Scan for the cell matching the given text and deliver its [X, Y] coordinate at center. 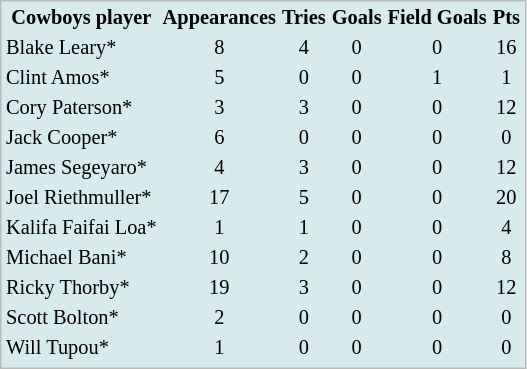
Jack Cooper* [81, 138]
16 [506, 48]
Kalifa Faifai Loa* [81, 228]
10 [219, 258]
Clint Amos* [81, 78]
Ricky Thorby* [81, 288]
Appearances [219, 18]
Blake Leary* [81, 48]
Field Goals [437, 18]
Cowboys player [81, 18]
19 [219, 288]
Michael Bani* [81, 258]
Tries [304, 18]
20 [506, 198]
Goals [356, 18]
Scott Bolton* [81, 318]
17 [219, 198]
Will Tupou* [81, 348]
Pts [506, 18]
James Segeyaro* [81, 168]
Cory Paterson* [81, 108]
6 [219, 138]
Joel Riethmuller* [81, 198]
